Detect which cell encompasses the target text, then output its [X, Y] center coordinate. 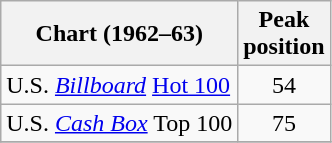
Chart (1962–63) [120, 34]
Peakposition [284, 34]
54 [284, 85]
75 [284, 123]
U.S. Cash Box Top 100 [120, 123]
U.S. Billboard Hot 100 [120, 85]
